From the cell containing the given text, extract its center point as (x, y) coordinate. 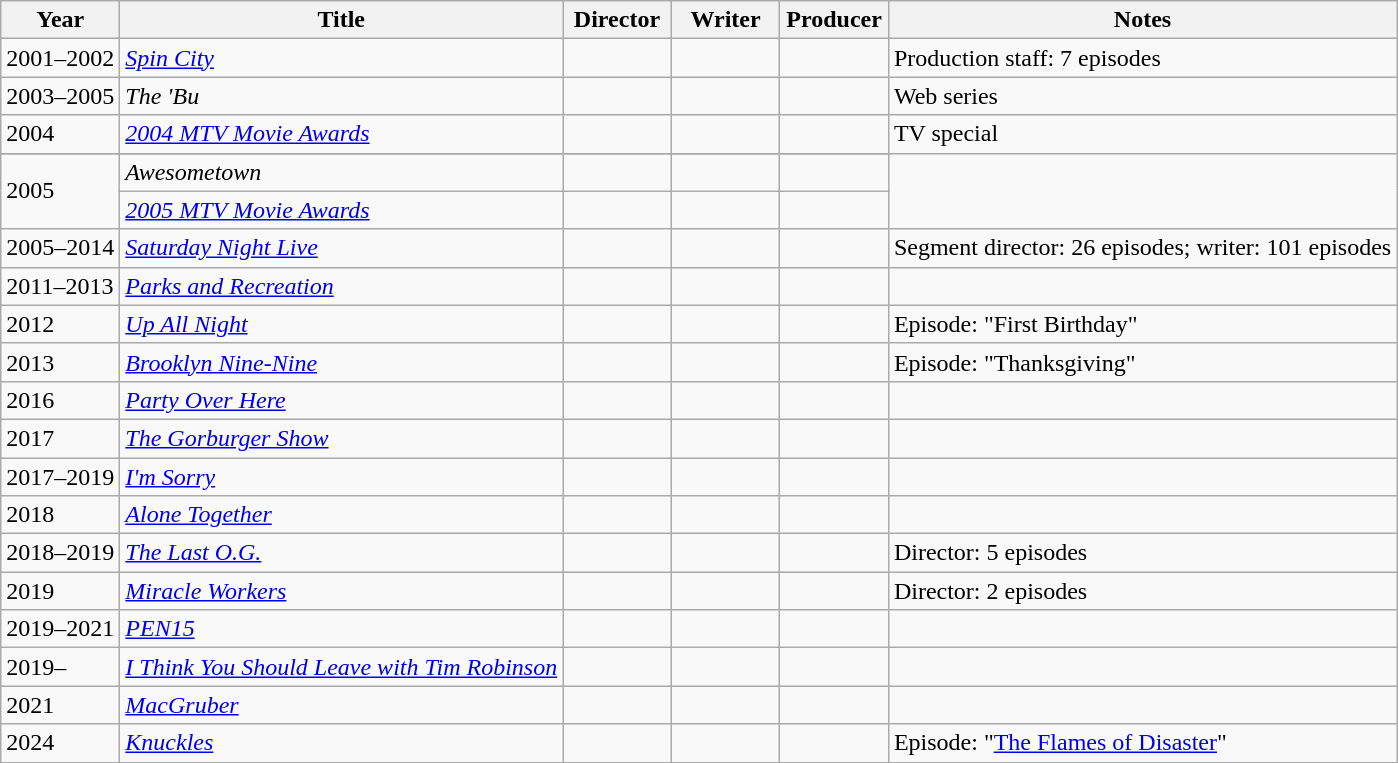
TV special (1142, 134)
Spin City (342, 58)
2013 (60, 362)
Year (60, 20)
2005 MTV Movie Awards (342, 210)
Parks and Recreation (342, 286)
Episode: "The Flames of Disaster" (1142, 743)
2018–2019 (60, 553)
The Last O.G. (342, 553)
2024 (60, 743)
Episode: "First Birthday" (1142, 324)
Title (342, 20)
Writer (726, 20)
Web series (1142, 96)
Director: 2 episodes (1142, 591)
2005–2014 (60, 248)
2005 (60, 191)
Notes (1142, 20)
Awesometown (342, 172)
Director (618, 20)
MacGruber (342, 705)
2021 (60, 705)
2011–2013 (60, 286)
I Think You Should Leave with Tim Robinson (342, 667)
2016 (60, 400)
2003–2005 (60, 96)
2004 MTV Movie Awards (342, 134)
Up All Night (342, 324)
PEN15 (342, 629)
2012 (60, 324)
2018 (60, 515)
Miracle Workers (342, 591)
Brooklyn Nine-Nine (342, 362)
Segment director: 26 episodes; writer: 101 episodes (1142, 248)
I'm Sorry (342, 477)
2019 (60, 591)
2004 (60, 134)
Producer (834, 20)
Party Over Here (342, 400)
Saturday Night Live (342, 248)
Knuckles (342, 743)
2001–2002 (60, 58)
Alone Together (342, 515)
2019– (60, 667)
Director: 5 episodes (1142, 553)
Episode: "Thanksgiving" (1142, 362)
2019–2021 (60, 629)
2017–2019 (60, 477)
2017 (60, 438)
Production staff: 7 episodes (1142, 58)
The Gorburger Show (342, 438)
The 'Bu (342, 96)
